Scan for the cell matching the given text and deliver its [X, Y] coordinate at center. 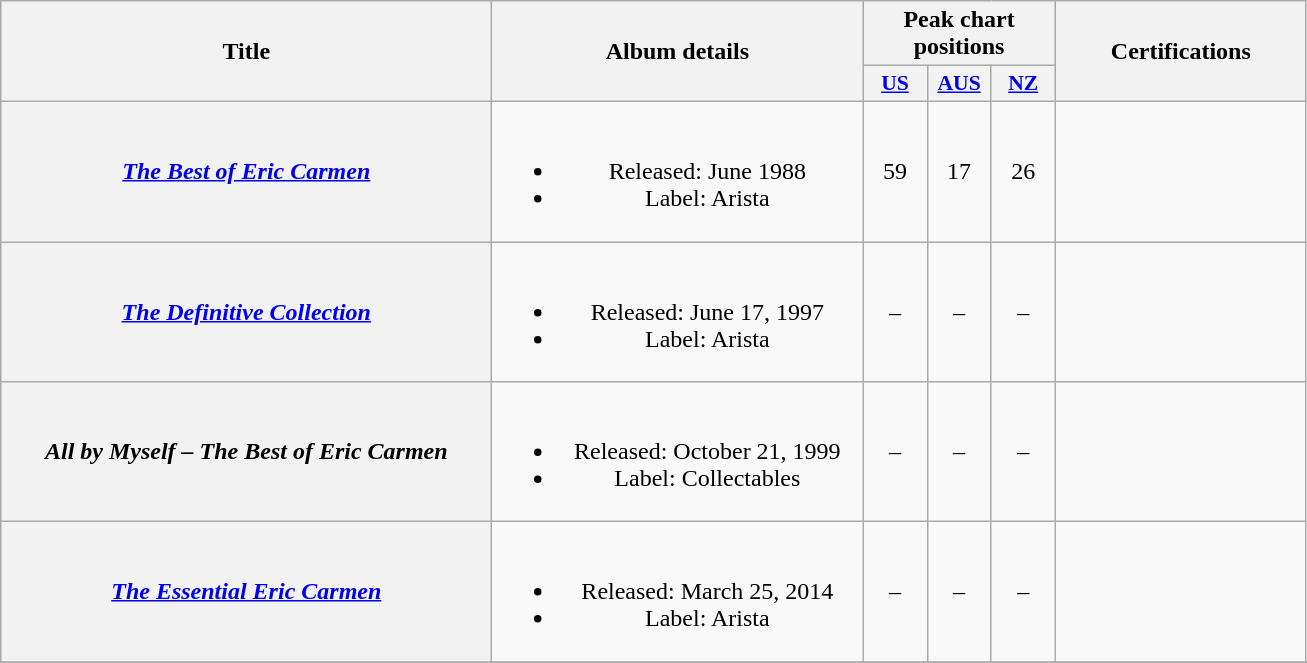
The Definitive Collection [246, 312]
All by Myself – The Best of Eric Carmen [246, 452]
Released: June 1988Label: Arista [678, 171]
26 [1023, 171]
17 [959, 171]
US [895, 84]
Certifications [1180, 52]
Released: June 17, 1997Label: Arista [678, 312]
Released: March 25, 2014Label: Arista [678, 592]
The Best of Eric Carmen [246, 171]
Released: October 21, 1999Label: Collectables [678, 452]
NZ [1023, 84]
59 [895, 171]
Title [246, 52]
The Essential Eric Carmen [246, 592]
AUS [959, 84]
Peak chart positions [959, 34]
Album details [678, 52]
